Output the [x, y] coordinate of the center of the cell containing the given text.  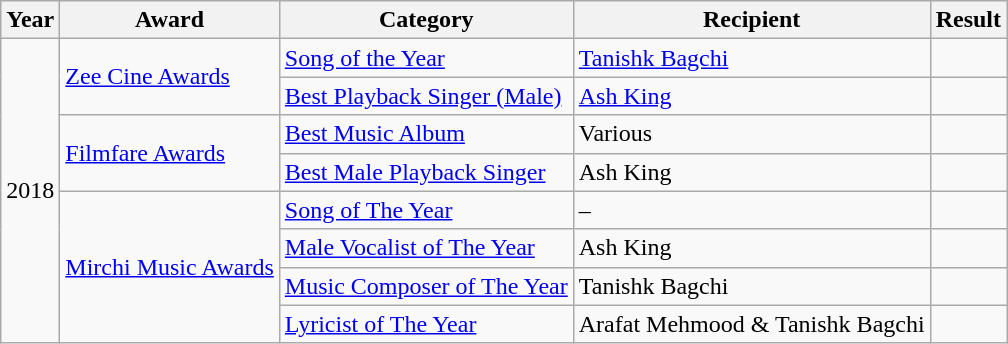
Best Male Playback Singer [426, 172]
Various [752, 134]
Song of the Year [426, 58]
Mirchi Music Awards [170, 267]
Arafat Mehmood & Tanishk Bagchi [752, 324]
Recipient [752, 20]
Best Playback Singer (Male) [426, 96]
Best Music Album [426, 134]
Lyricist of The Year [426, 324]
– [752, 210]
2018 [30, 191]
Song of The Year [426, 210]
Male Vocalist of The Year [426, 248]
Award [170, 20]
Filmfare Awards [170, 153]
Zee Cine Awards [170, 77]
Music Composer of The Year [426, 286]
Result [968, 20]
Category [426, 20]
Year [30, 20]
